For the text-containing cell, return its midpoint in (X, Y) coordinate format. 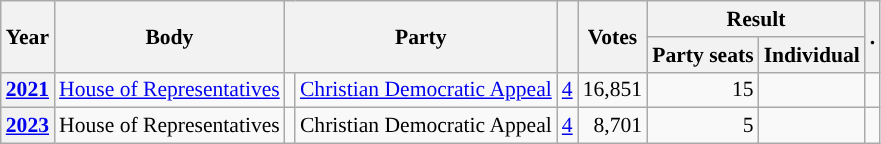
. (873, 36)
Body (170, 36)
2021 (28, 90)
Result (756, 19)
Party seats (702, 55)
Year (28, 36)
8,701 (612, 126)
2023 (28, 126)
5 (702, 126)
16,851 (612, 90)
Votes (612, 36)
Party (421, 36)
Individual (812, 55)
15 (702, 90)
